From the cell containing the given text, extract its center point as [X, Y] coordinate. 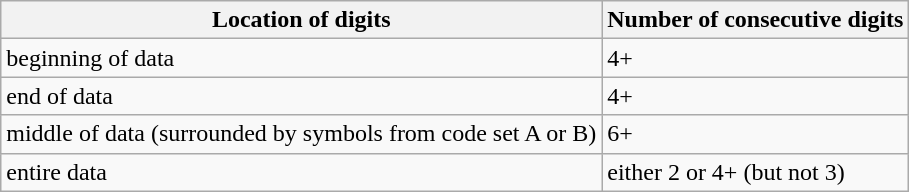
beginning of data [302, 58]
entire data [302, 172]
6+ [756, 134]
end of data [302, 96]
Number of consecutive digits [756, 20]
middle of data (surrounded by symbols from code set A or B) [302, 134]
either 2 or 4+ (but not 3) [756, 172]
Location of digits [302, 20]
